Locate the cell with the specified text and output its (X, Y) center coordinate. 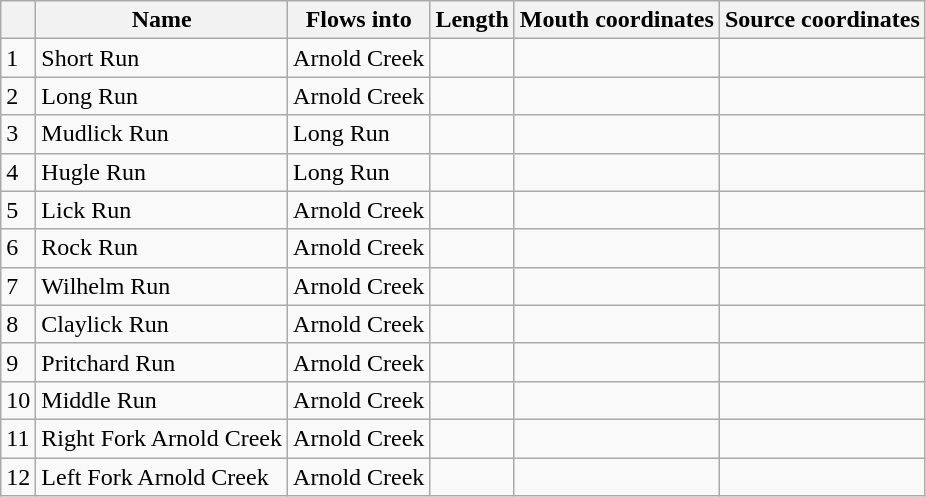
3 (18, 134)
5 (18, 210)
Length (472, 20)
Pritchard Run (162, 362)
Right Fork Arnold Creek (162, 438)
6 (18, 248)
Mouth coordinates (616, 20)
Short Run (162, 58)
7 (18, 286)
Mudlick Run (162, 134)
Lick Run (162, 210)
Left Fork Arnold Creek (162, 477)
Wilhelm Run (162, 286)
Source coordinates (822, 20)
1 (18, 58)
9 (18, 362)
Name (162, 20)
Hugle Run (162, 172)
10 (18, 400)
Middle Run (162, 400)
2 (18, 96)
Flows into (359, 20)
8 (18, 324)
Claylick Run (162, 324)
Rock Run (162, 248)
12 (18, 477)
4 (18, 172)
11 (18, 438)
